Detect which cell encompasses the target text, then output its (x, y) center coordinate. 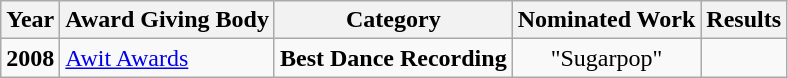
Nominated Work (606, 20)
Year (30, 20)
2008 (30, 58)
"Sugarpop" (606, 58)
Best Dance Recording (393, 58)
Award Giving Body (168, 20)
Awit Awards (168, 58)
Category (393, 20)
Results (744, 20)
